Determine the (x, y) coordinate at the center of the cell enclosing the given text.  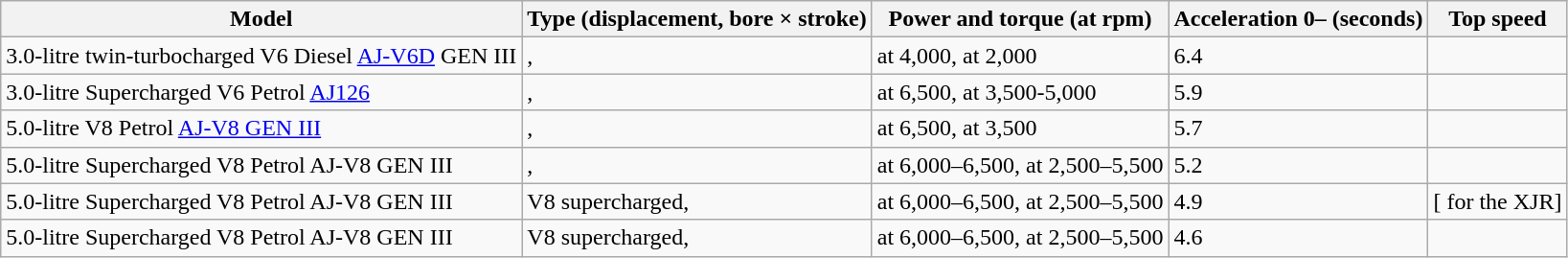
Top speed (1498, 19)
at 6,500, at 3,500-5,000 (1020, 92)
5.9 (1299, 92)
4.9 (1299, 201)
6.4 (1299, 56)
3.0-litre twin-turbocharged V6 Diesel AJ-V6D GEN III (261, 56)
Power and torque (at rpm) (1020, 19)
5.0-litre V8 Petrol AJ-V8 GEN III (261, 129)
[ for the XJR] (1498, 201)
at 6,500, at 3,500 (1020, 129)
5.7 (1299, 129)
Model (261, 19)
Type (displacement, bore × stroke) (697, 19)
3.0-litre Supercharged V6 Petrol AJ126 (261, 92)
5.2 (1299, 165)
at 4,000, at 2,000 (1020, 56)
4.6 (1299, 238)
Acceleration 0– (seconds) (1299, 19)
